From the cell containing the given text, extract its center point as [x, y] coordinate. 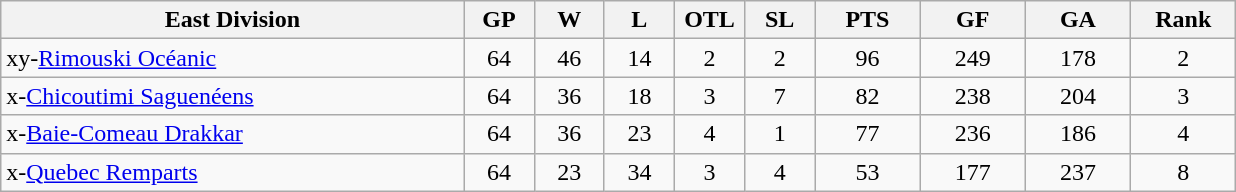
34 [639, 172]
236 [972, 134]
238 [972, 96]
82 [868, 96]
GA [1078, 20]
Rank [1184, 20]
96 [868, 58]
L [639, 20]
GF [972, 20]
PTS [868, 20]
1 [780, 134]
178 [1078, 58]
46 [569, 58]
x-Baie-Comeau Drakkar [232, 134]
77 [868, 134]
249 [972, 58]
GP [499, 20]
53 [868, 172]
177 [972, 172]
204 [1078, 96]
7 [780, 96]
14 [639, 58]
SL [780, 20]
18 [639, 96]
186 [1078, 134]
237 [1078, 172]
W [569, 20]
xy-Rimouski Océanic [232, 58]
8 [1184, 172]
OTL [709, 20]
x-Chicoutimi Saguenéens [232, 96]
x-Quebec Remparts [232, 172]
East Division [232, 20]
